Provide the (X, Y) coordinate of the cell's center where the given text is located.  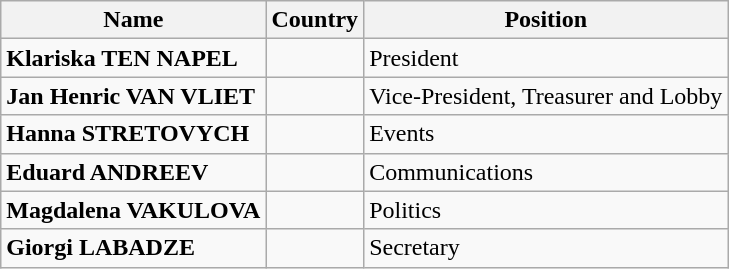
Giorgi LABADZE (134, 248)
Vice-President, Treasurer and Lobby (546, 96)
Magdalena VAKULOVA (134, 210)
Position (546, 20)
Hanna STRETOVYCH (134, 134)
Name (134, 20)
Communications (546, 172)
Country (315, 20)
Politics (546, 210)
Klariska TEN NAPEL (134, 58)
Jan Henric VAN VLIET (134, 96)
Secretary (546, 248)
President (546, 58)
Events (546, 134)
Eduard ANDREEV (134, 172)
